Extract the (x, y) coordinate from the center of the cell holding the provided text.  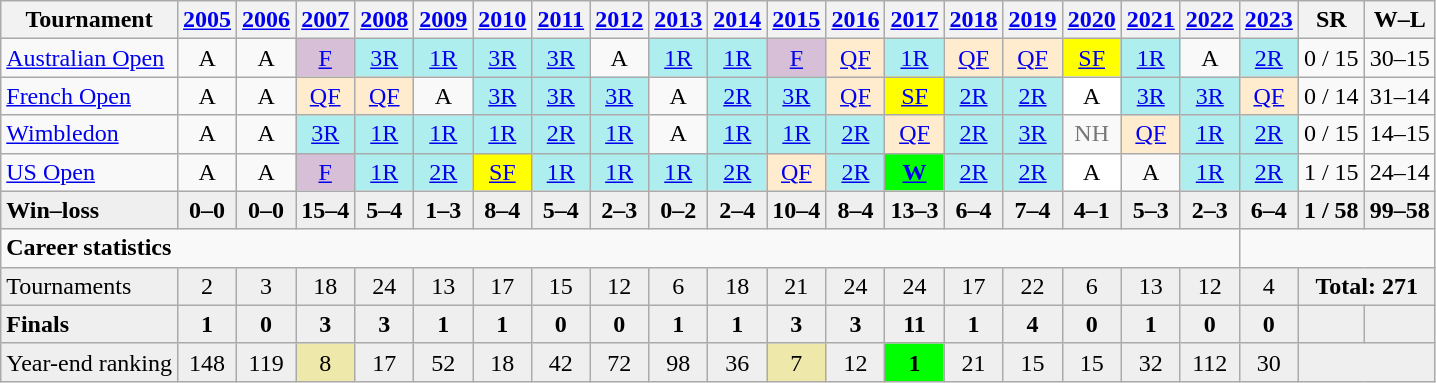
2014 (738, 20)
2008 (384, 20)
2007 (326, 20)
Career statistics (620, 248)
10–4 (796, 210)
99–58 (1400, 210)
98 (678, 362)
7–4 (1032, 210)
French Open (90, 96)
36 (738, 362)
13–3 (914, 210)
2 (208, 286)
24–14 (1400, 172)
4–1 (1092, 210)
5–3 (1150, 210)
W (914, 172)
2020 (1092, 20)
14–15 (1400, 134)
2005 (208, 20)
NH (1092, 134)
0–2 (678, 210)
0 / 14 (1331, 96)
2023 (1268, 20)
2018 (974, 20)
Win–loss (90, 210)
2012 (620, 20)
Tournaments (90, 286)
Year-end ranking (90, 362)
2009 (444, 20)
1–3 (444, 210)
52 (444, 362)
SR (1331, 20)
Total: 271 (1366, 286)
7 (796, 362)
2019 (1032, 20)
15–4 (326, 210)
Wimbledon (90, 134)
Tournament (90, 20)
2006 (266, 20)
8 (326, 362)
2011 (561, 20)
2015 (796, 20)
32 (1150, 362)
2022 (1210, 20)
22 (1032, 286)
112 (1210, 362)
31–14 (1400, 96)
30 (1268, 362)
1 / 15 (1331, 172)
2013 (678, 20)
72 (620, 362)
1 / 58 (1331, 210)
2021 (1150, 20)
2–4 (738, 210)
2016 (856, 20)
2017 (914, 20)
US Open (90, 172)
148 (208, 362)
42 (561, 362)
11 (914, 324)
Australian Open (90, 58)
30–15 (1400, 58)
119 (266, 362)
2010 (502, 20)
W–L (1400, 20)
Finals (90, 324)
